Extract the [X, Y] coordinate from the center of the cell holding the provided text.  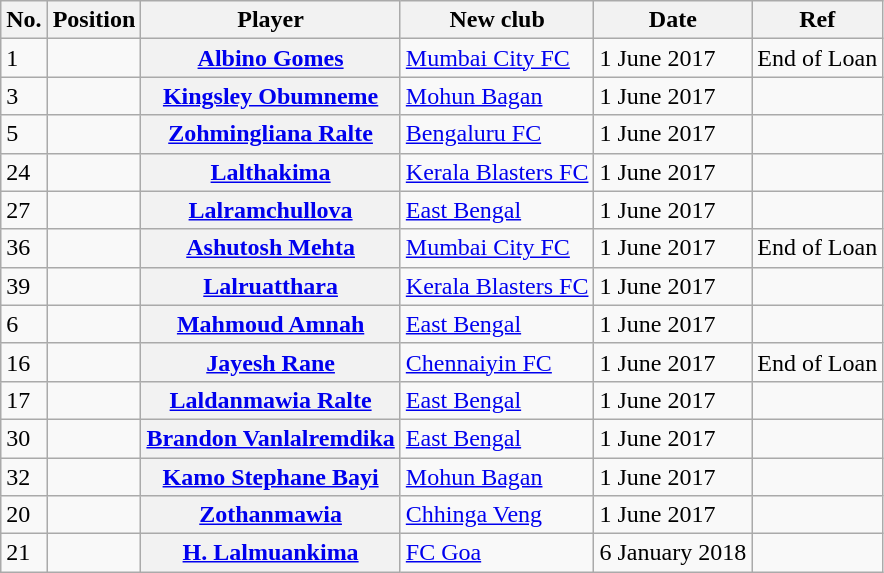
17 [24, 400]
Laldanmawia Ralte [270, 400]
32 [24, 477]
Chennaiyin FC [497, 362]
3 [24, 96]
6 [24, 324]
Ashutosh Mehta [270, 248]
Position [94, 20]
27 [24, 210]
39 [24, 286]
Lalramchullova [270, 210]
FC Goa [497, 553]
Zothanmawia [270, 515]
16 [24, 362]
20 [24, 515]
Date [673, 20]
Albino Gomes [270, 58]
H. Lalmuankima [270, 553]
24 [24, 172]
Zohmingliana Ralte [270, 134]
5 [24, 134]
No. [24, 20]
Ref [818, 20]
21 [24, 553]
Jayesh Rane [270, 362]
Player [270, 20]
Lalruatthara [270, 286]
1 [24, 58]
New club [497, 20]
Kamo Stephane Bayi [270, 477]
30 [24, 438]
36 [24, 248]
Kingsley Obumneme [270, 96]
Mahmoud Amnah [270, 324]
Lalthakima [270, 172]
Chhinga Veng [497, 515]
Brandon Vanlalremdika [270, 438]
6 January 2018 [673, 553]
Bengaluru FC [497, 134]
